Output the (x, y) coordinate of the center of the cell containing the given text.  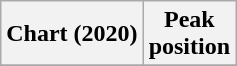
Peakposition (189, 34)
Chart (2020) (72, 34)
